Provide the (x, y) coordinate of the cell's center where the given text is located.  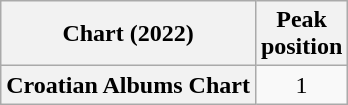
1 (301, 85)
Chart (2022) (128, 34)
Peakposition (301, 34)
Croatian Albums Chart (128, 85)
